From the cell containing the given text, extract its center point as [x, y] coordinate. 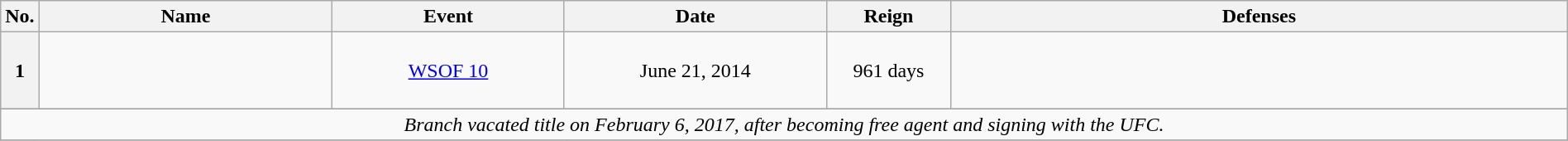
961 days [888, 70]
June 21, 2014 [695, 70]
1 [20, 70]
Reign [888, 17]
Defenses [1259, 17]
Name [185, 17]
Event [448, 17]
Branch vacated title on February 6, 2017, after becoming free agent and signing with the UFC. [784, 124]
No. [20, 17]
Date [695, 17]
WSOF 10 [448, 70]
